Extract the (x, y) coordinate from the center of the cell holding the provided text.  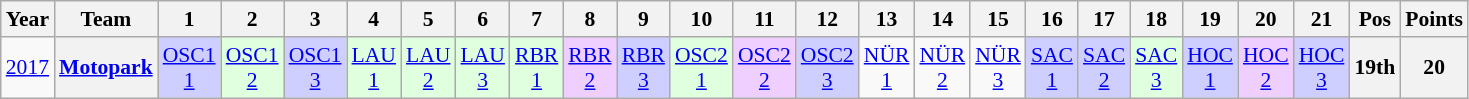
3 (316, 19)
14 (942, 19)
RBR3 (644, 68)
2 (252, 19)
HOC2 (1266, 68)
OSC22 (764, 68)
SAC2 (1104, 68)
Points (1434, 19)
OSC13 (316, 68)
HOC1 (1210, 68)
HOC3 (1322, 68)
LAU2 (428, 68)
Year (28, 19)
OSC21 (702, 68)
1 (190, 19)
16 (1052, 19)
Pos (1374, 19)
19th (1374, 68)
RBR2 (590, 68)
11 (764, 19)
LAU3 (482, 68)
NÜR3 (998, 68)
10 (702, 19)
LAU1 (373, 68)
NÜR2 (942, 68)
6 (482, 19)
5 (428, 19)
12 (828, 19)
Team (106, 19)
21 (1322, 19)
9 (644, 19)
7 (536, 19)
13 (887, 19)
RBR1 (536, 68)
SAC1 (1052, 68)
SAC3 (1156, 68)
4 (373, 19)
15 (998, 19)
18 (1156, 19)
NÜR1 (887, 68)
OSC11 (190, 68)
8 (590, 19)
OSC23 (828, 68)
2017 (28, 68)
Motopark (106, 68)
19 (1210, 19)
OSC12 (252, 68)
17 (1104, 19)
